Identify which cell holds the provided text, then report its [X, Y] central coordinate. 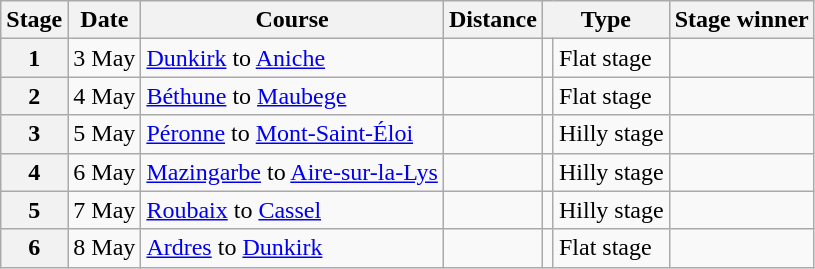
Mazingarbe to Aire-sur-la-Lys [292, 172]
5 May [104, 134]
6 May [104, 172]
Type [606, 20]
6 [34, 248]
5 [34, 210]
Distance [492, 20]
4 [34, 172]
Course [292, 20]
7 May [104, 210]
Date [104, 20]
4 May [104, 96]
Roubaix to Cassel [292, 210]
Stage winner [742, 20]
3 May [104, 58]
Dunkirk to Aniche [292, 58]
Péronne to Mont-Saint-Éloi [292, 134]
2 [34, 96]
8 May [104, 248]
1 [34, 58]
Béthune to Maubege [292, 96]
3 [34, 134]
Stage [34, 20]
Ardres to Dunkirk [292, 248]
